Output the (x, y) coordinate of the center of the cell containing the given text.  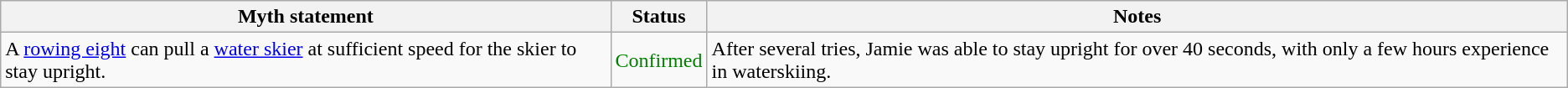
After several tries, Jamie was able to stay upright for over 40 seconds, with only a few hours experience in waterskiing. (1137, 60)
Notes (1137, 17)
Myth statement (306, 17)
Status (658, 17)
A rowing eight can pull a water skier at sufficient speed for the skier to stay upright. (306, 60)
Confirmed (658, 60)
